Locate the cell with the specified text and output its [X, Y] center coordinate. 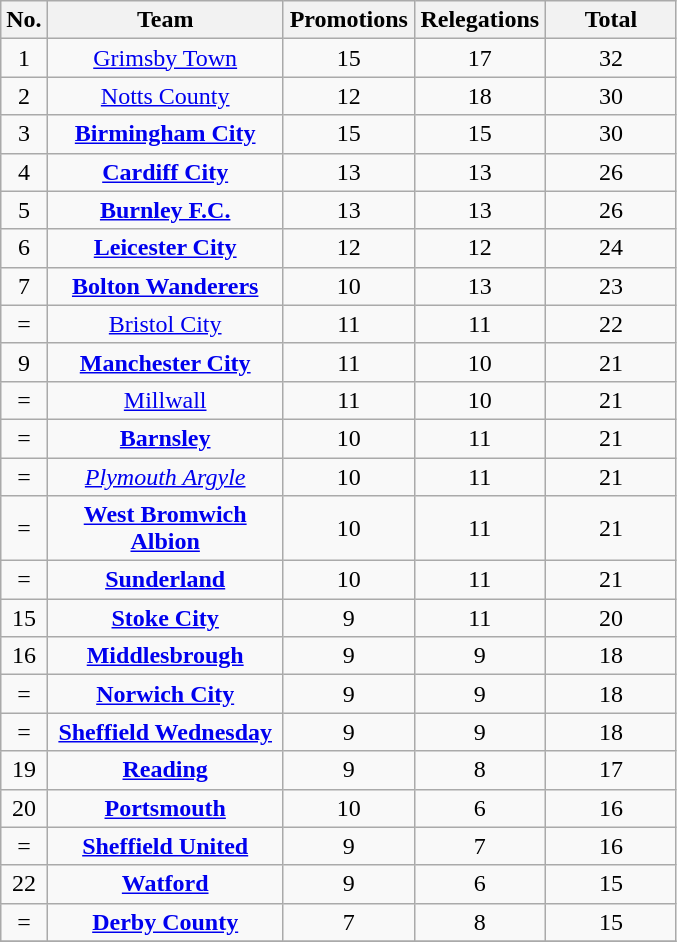
Derby County [165, 922]
No. [24, 20]
Sheffield Wednesday [165, 732]
Millwall [165, 400]
Portsmouth [165, 808]
24 [610, 248]
Plymouth Argyle [165, 477]
3 [24, 134]
Promotions [348, 20]
Bristol City [165, 324]
5 [24, 210]
Middlesbrough [165, 656]
Grimsby Town [165, 58]
Bolton Wanderers [165, 286]
Relegations [480, 20]
32 [610, 58]
2 [24, 96]
23 [610, 286]
Birmingham City [165, 134]
Burnley F.C. [165, 210]
Leicester City [165, 248]
4 [24, 172]
Team [165, 20]
Manchester City [165, 362]
Norwich City [165, 694]
Cardiff City [165, 172]
Sunderland [165, 580]
Sheffield United [165, 846]
West Bromwich Albion [165, 528]
19 [24, 770]
Watford [165, 884]
Total [610, 20]
1 [24, 58]
Reading [165, 770]
Stoke City [165, 618]
Barnsley [165, 438]
Notts County [165, 96]
